Output the [X, Y] coordinate of the center of the cell containing the given text.  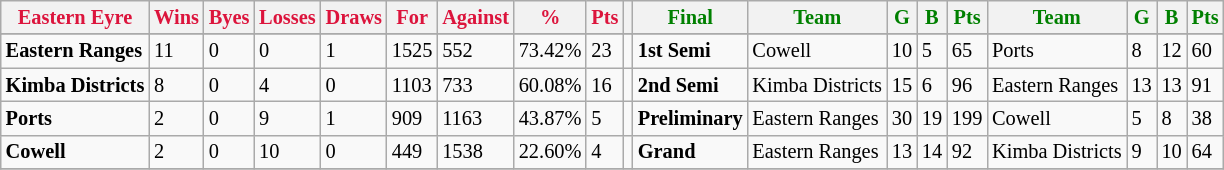
38 [1206, 118]
1525 [412, 51]
Final [690, 17]
15 [902, 85]
1103 [412, 85]
2nd Semi [690, 85]
12 [1172, 51]
Draws [354, 17]
% [550, 17]
30 [902, 118]
91 [1206, 85]
1163 [476, 118]
64 [1206, 152]
23 [604, 51]
73.42% [550, 51]
For [412, 17]
552 [476, 51]
65 [967, 51]
16 [604, 85]
43.87% [550, 118]
733 [476, 85]
1st Semi [690, 51]
909 [412, 118]
22.60% [550, 152]
Against [476, 17]
199 [967, 118]
Grand [690, 152]
Byes [229, 17]
19 [932, 118]
60 [1206, 51]
14 [932, 152]
Losses [287, 17]
Eastern Eyre [75, 17]
6 [932, 85]
1538 [476, 152]
Preliminary [690, 118]
60.08% [550, 85]
92 [967, 152]
11 [176, 51]
Wins [176, 17]
449 [412, 152]
96 [967, 85]
